Pinpoint the cell where the given text exists, returning its [X, Y] midpoint coordinate. 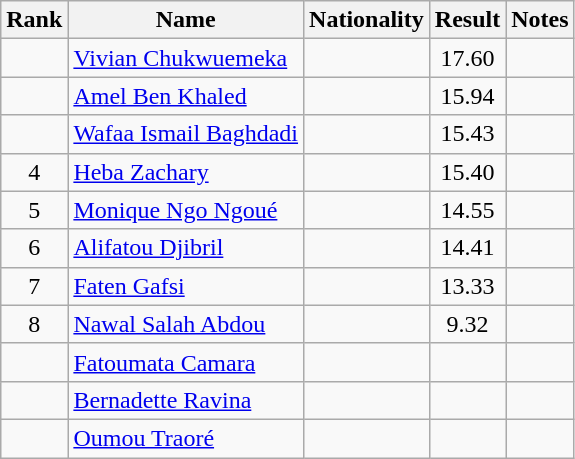
6 [34, 248]
7 [34, 286]
Name [186, 20]
4 [34, 172]
Result [467, 20]
9.32 [467, 324]
Faten Gafsi [186, 286]
15.94 [467, 96]
Fatoumata Camara [186, 362]
15.40 [467, 172]
Nationality [367, 20]
14.55 [467, 210]
5 [34, 210]
Alifatou Djibril [186, 248]
14.41 [467, 248]
17.60 [467, 58]
15.43 [467, 134]
Monique Ngo Ngoué [186, 210]
13.33 [467, 286]
Vivian Chukwuemeka [186, 58]
Bernadette Ravina [186, 400]
8 [34, 324]
Oumou Traoré [186, 438]
Heba Zachary [186, 172]
Rank [34, 20]
Wafaa Ismail Baghdadi [186, 134]
Notes [540, 20]
Nawal Salah Abdou [186, 324]
Amel Ben Khaled [186, 96]
